Search for the cell housing the specified text and yield its [X, Y] center coordinate. 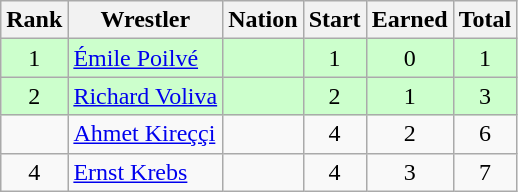
Richard Voliva [146, 96]
Émile Poilvé [146, 58]
Ahmet Kireççi [146, 134]
Total [485, 20]
Ernst Krebs [146, 172]
7 [485, 172]
Nation [263, 20]
Start [334, 20]
Rank [34, 20]
6 [485, 134]
Wrestler [146, 20]
Earned [410, 20]
0 [410, 58]
